Return the (x, y) coordinate for the center point of the cell that contains the specified text.  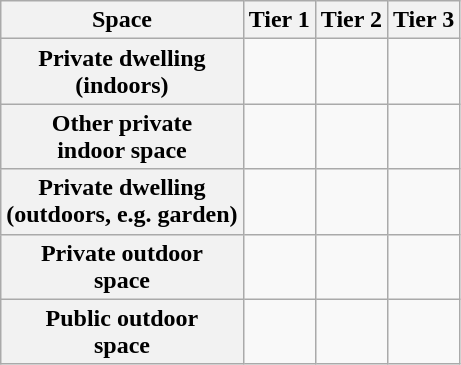
Tier 3 (424, 20)
Space (122, 20)
Private dwelling(indoors) (122, 72)
Private outdoorspace (122, 266)
Other privateindoor space (122, 136)
Public outdoorspace (122, 332)
Private dwelling(outdoors, e.g. garden) (122, 202)
Tier 1 (279, 20)
Tier 2 (351, 20)
